From the cell containing the given text, extract its center point as (X, Y) coordinate. 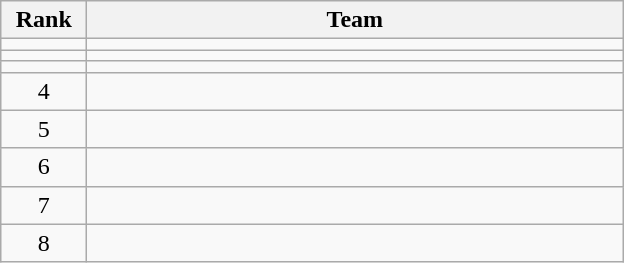
7 (44, 205)
Rank (44, 20)
4 (44, 91)
8 (44, 243)
6 (44, 167)
5 (44, 129)
Team (355, 20)
